Scan for the cell matching the given text and deliver its (X, Y) coordinate at center. 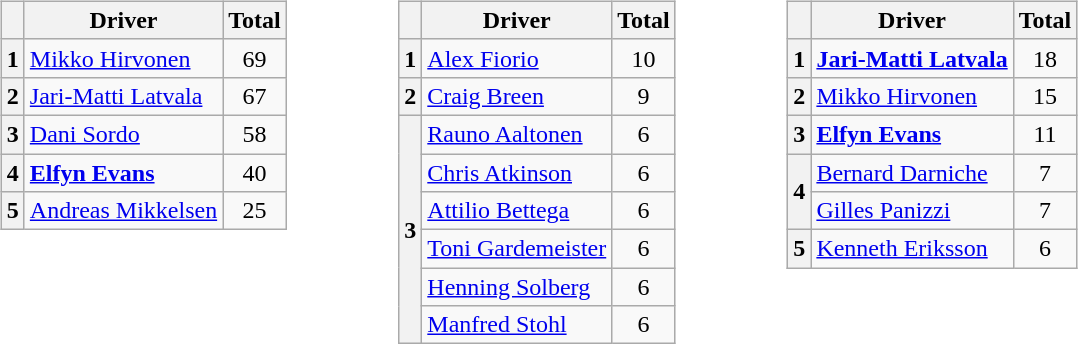
Andreas Mikkelsen (123, 211)
10 (644, 58)
Henning Solberg (517, 287)
Attilio Bettega (517, 211)
11 (1045, 134)
40 (255, 173)
Alex Fiorio (517, 58)
15 (1045, 96)
9 (644, 96)
67 (255, 96)
69 (255, 58)
18 (1045, 58)
25 (255, 211)
Bernard Darniche (912, 173)
Manfred Stohl (517, 325)
Gilles Panizzi (912, 211)
Dani Sordo (123, 134)
Rauno Aaltonen (517, 134)
Toni Gardemeister (517, 249)
Craig Breen (517, 96)
Chris Atkinson (517, 173)
Kenneth Eriksson (912, 249)
58 (255, 134)
